Return the (X, Y) coordinate for the center point of the cell that contains the specified text.  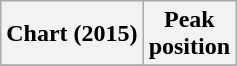
Peakposition (189, 34)
Chart (2015) (72, 34)
